Provide the (x, y) coordinate of the cell's center where the given text is located.  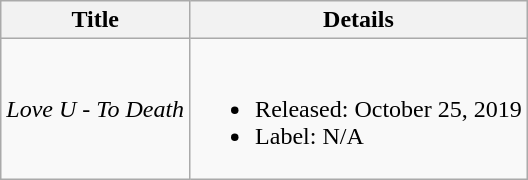
Details (359, 20)
Love U - To Death (96, 109)
Title (96, 20)
Released: October 25, 2019Label: N/A (359, 109)
